For the text-containing cell, return its midpoint in (x, y) coordinate format. 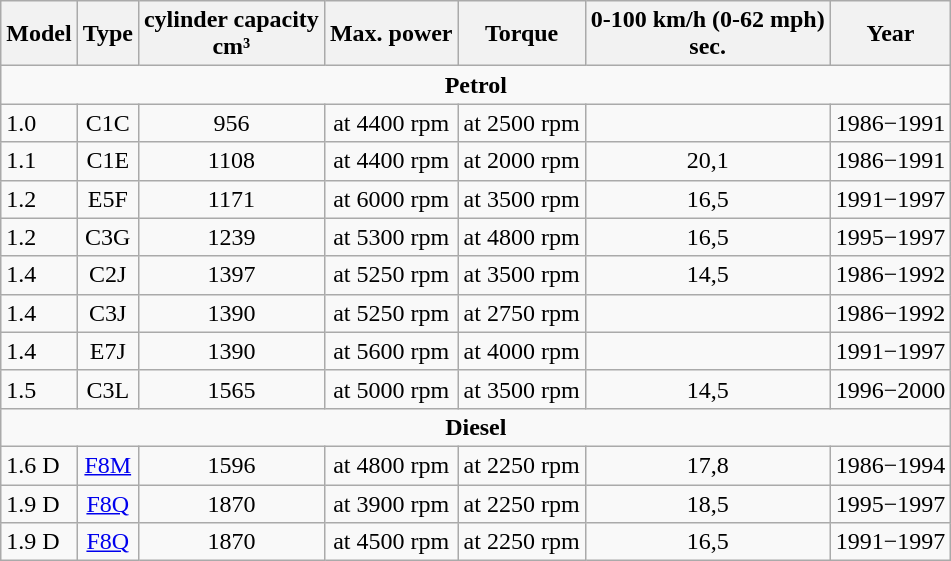
Diesel (476, 427)
Max. power (391, 34)
17,8 (708, 465)
18,5 (708, 503)
E7J (108, 351)
Type (108, 34)
E5F (108, 199)
at 5600 rpm (391, 351)
Year (890, 34)
956 (231, 123)
1.1 (39, 161)
Model (39, 34)
C2J (108, 275)
1.0 (39, 123)
C3G (108, 237)
1996−2000 (890, 389)
at 2500 rpm (522, 123)
C1E (108, 161)
1986−1994 (890, 465)
C3L (108, 389)
at 5300 rpm (391, 237)
1171 (231, 199)
1.6 D (39, 465)
1108 (231, 161)
C1C (108, 123)
C3J (108, 313)
1.5 (39, 389)
at 3900 rpm (391, 503)
Petrol (476, 85)
at 4500 rpm (391, 542)
Torque (522, 34)
20,1 (708, 161)
at 6000 rpm (391, 199)
1596 (231, 465)
1397 (231, 275)
1565 (231, 389)
1239 (231, 237)
at 4000 rpm (522, 351)
at 5000 rpm (391, 389)
cylinder capacitycm³ (231, 34)
at 2750 rpm (522, 313)
0-100 km/h (0-62 mph)sec. (708, 34)
F8M (108, 465)
at 2000 rpm (522, 161)
